For the text-containing cell, return its midpoint in (x, y) coordinate format. 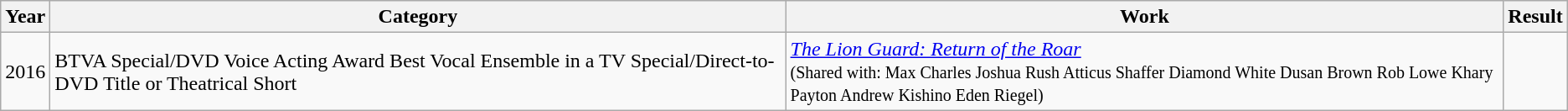
BTVA Special/DVD Voice Acting Award Best Vocal Ensemble in a TV Special/Direct-to-DVD Title or Theatrical Short (418, 71)
2016 (25, 71)
Year (25, 17)
Work (1144, 17)
Result (1535, 17)
Category (418, 17)
